For the text-containing cell, return its midpoint in [X, Y] coordinate format. 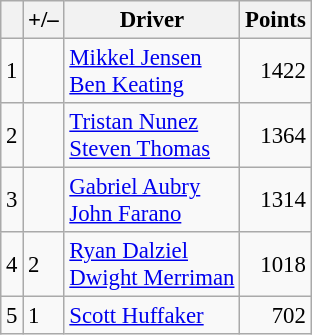
1364 [276, 136]
+/– [44, 20]
3 [12, 200]
Gabriel Aubry John Farano [152, 200]
Mikkel Jensen Ben Keating [152, 72]
Points [276, 20]
1018 [276, 264]
Driver [152, 20]
702 [276, 316]
4 [12, 264]
1422 [276, 72]
Scott Huffaker [152, 316]
5 [12, 316]
Tristan Nunez Steven Thomas [152, 136]
Ryan Dalziel Dwight Merriman [152, 264]
1314 [276, 200]
